Determine the (x, y) coordinate at the center of the cell enclosing the given text.  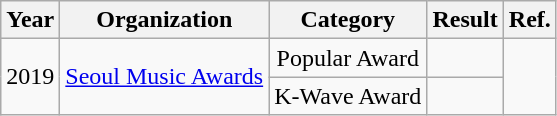
Year (30, 20)
Result (465, 20)
Organization (164, 20)
2019 (30, 77)
Popular Award (348, 58)
Seoul Music Awards (164, 77)
Ref. (530, 20)
K-Wave Award (348, 96)
Category (348, 20)
